Locate the cell with the specified text and output its [x, y] center coordinate. 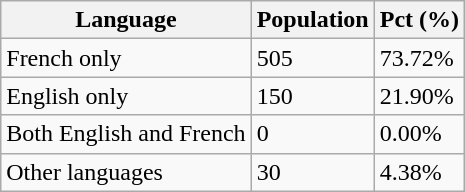
150 [312, 96]
Pct (%) [419, 20]
Other languages [126, 172]
505 [312, 58]
Both English and French [126, 134]
English only [126, 96]
0.00% [419, 134]
French only [126, 58]
Language [126, 20]
30 [312, 172]
Population [312, 20]
73.72% [419, 58]
4.38% [419, 172]
0 [312, 134]
21.90% [419, 96]
